For the text-containing cell, return its midpoint in [X, Y] coordinate format. 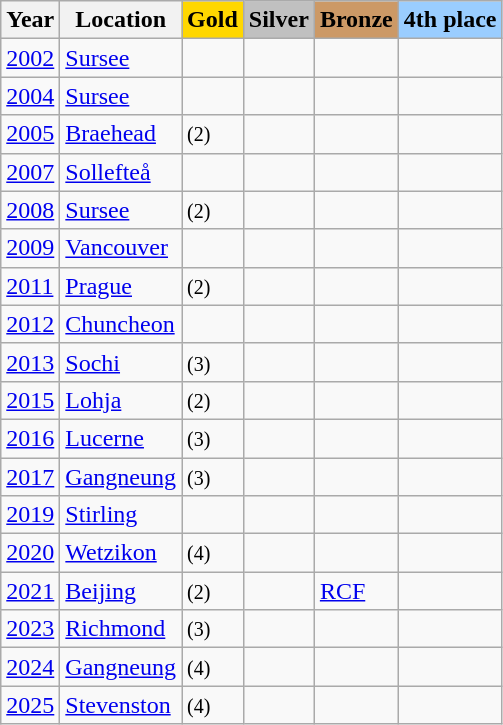
2015 [30, 400]
Lohja [121, 400]
Braehead [121, 134]
Stirling [121, 515]
2021 [30, 591]
2016 [30, 438]
Stevenston [121, 705]
Year [30, 20]
Beijing [121, 591]
Richmond [121, 629]
2002 [30, 58]
4th place [450, 20]
Location [121, 20]
2013 [30, 362]
2025 [30, 705]
Sochi [121, 362]
Lucerne [121, 438]
2004 [30, 96]
2020 [30, 553]
2023 [30, 629]
2009 [30, 248]
2019 [30, 515]
Vancouver [121, 248]
Silver [278, 20]
2012 [30, 324]
Gold [213, 20]
Prague [121, 286]
2024 [30, 667]
Chuncheon [121, 324]
2007 [30, 172]
2008 [30, 210]
Wetzikon [121, 553]
2011 [30, 286]
2017 [30, 477]
2005 [30, 134]
Bronze [356, 20]
RCF [356, 591]
Sollefteå [121, 172]
